Find where the given text appears and provide that cell's center as (X, Y) coordinate. 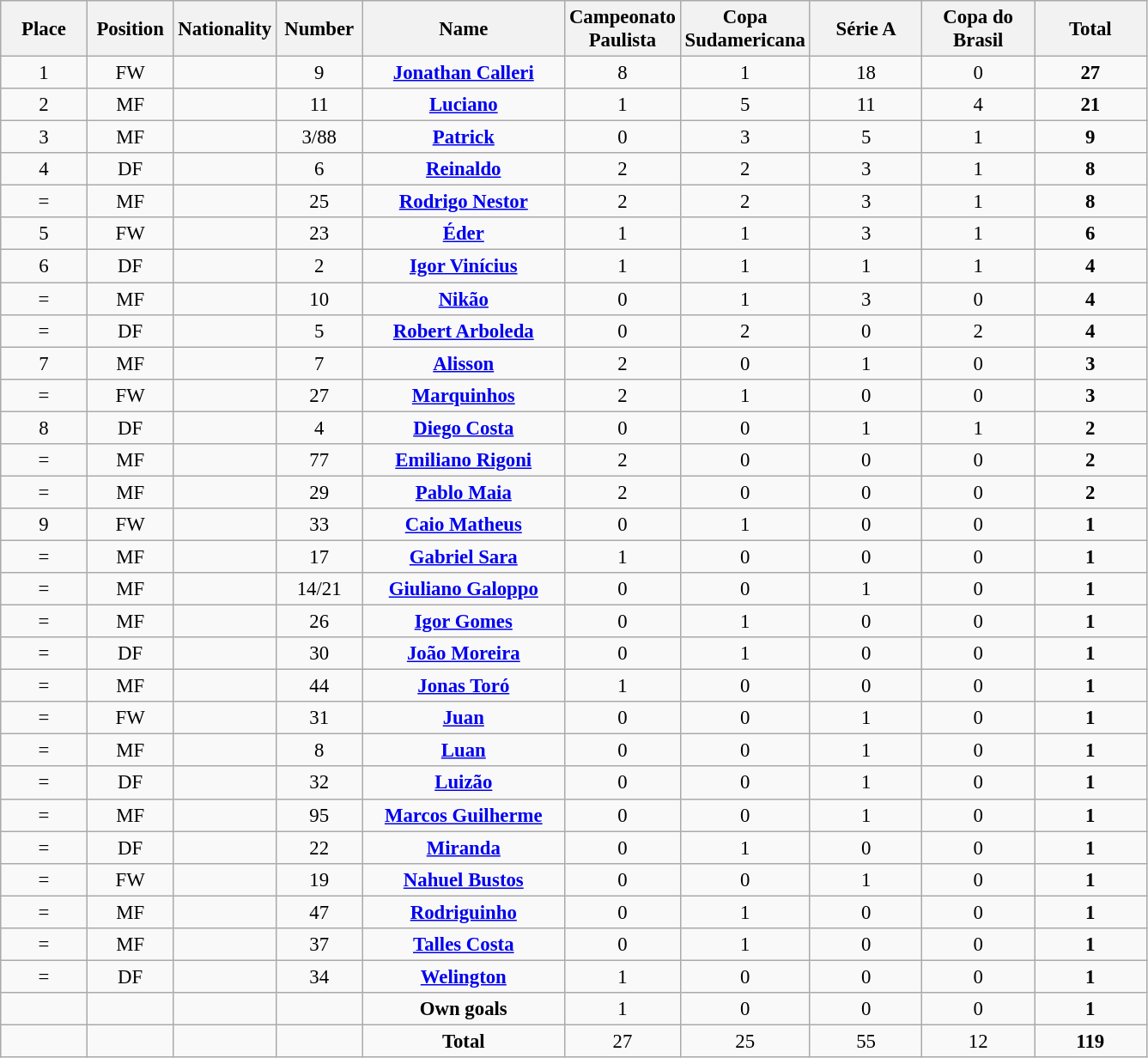
Série A (866, 29)
14/21 (319, 589)
Place (45, 29)
22 (319, 848)
12 (979, 1041)
10 (319, 299)
21 (1090, 105)
26 (319, 622)
Igor Gomes (464, 622)
29 (319, 492)
Name (464, 29)
Luan (464, 751)
3/88 (319, 137)
Éder (464, 234)
Nationality (225, 29)
31 (319, 718)
37 (319, 945)
Copa Sudamericana (745, 29)
Copa do Brasil (979, 29)
19 (319, 879)
Marquinhos (464, 395)
18 (866, 73)
55 (866, 1041)
Reinaldo (464, 169)
119 (1090, 1041)
Gabriel Sara (464, 556)
Pablo Maia (464, 492)
Jonas Toró (464, 686)
Miranda (464, 848)
Rodrigo Nestor (464, 202)
Position (131, 29)
Marcos Guilherme (464, 815)
Alisson (464, 363)
Diego Costa (464, 428)
33 (319, 525)
Robert Arboleda (464, 331)
Luizão (464, 783)
30 (319, 654)
Number (319, 29)
Emiliano Rigoni (464, 460)
Own goals (464, 1009)
34 (319, 976)
Welington (464, 976)
47 (319, 912)
17 (319, 556)
Rodriguinho (464, 912)
32 (319, 783)
Giuliano Galoppo (464, 589)
Jonathan Calleri (464, 73)
44 (319, 686)
Juan (464, 718)
95 (319, 815)
Patrick (464, 137)
Talles Costa (464, 945)
Igor Vinícius (464, 266)
23 (319, 234)
Caio Matheus (464, 525)
Nahuel Bustos (464, 879)
Luciano (464, 105)
77 (319, 460)
Nikão (464, 299)
João Moreira (464, 654)
Campeonato Paulista (623, 29)
